Return the (X, Y) coordinate for the center point of the cell that contains the specified text.  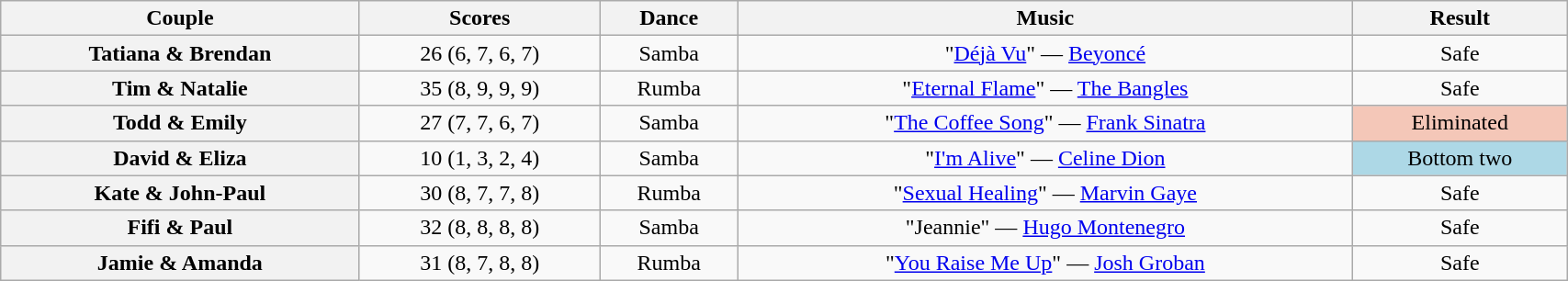
Couple (180, 18)
Bottom two (1461, 158)
"You Raise Me Up" — Josh Groban (1045, 263)
"The Coffee Song" — Frank Sinatra (1045, 123)
"I'm Alive" — Celine Dion (1045, 158)
32 (8, 8, 8, 8) (479, 228)
"Jeannie" — Hugo Montenegro (1045, 228)
"Eternal Flame" — The Bangles (1045, 88)
35 (8, 9, 9, 9) (479, 88)
10 (1, 3, 2, 4) (479, 158)
Todd & Emily (180, 123)
Dance (669, 18)
Music (1045, 18)
Tatiana & Brendan (180, 53)
31 (8, 7, 8, 8) (479, 263)
27 (7, 7, 6, 7) (479, 123)
Fifi & Paul (180, 228)
Result (1461, 18)
30 (8, 7, 7, 8) (479, 193)
Jamie & Amanda (180, 263)
Kate & John-Paul (180, 193)
David & Eliza (180, 158)
Scores (479, 18)
"Sexual Healing" — Marvin Gaye (1045, 193)
Tim & Natalie (180, 88)
26 (6, 7, 6, 7) (479, 53)
Eliminated (1461, 123)
"Déjà Vu" — Beyoncé (1045, 53)
